Scan for the cell matching the given text and deliver its [x, y] coordinate at center. 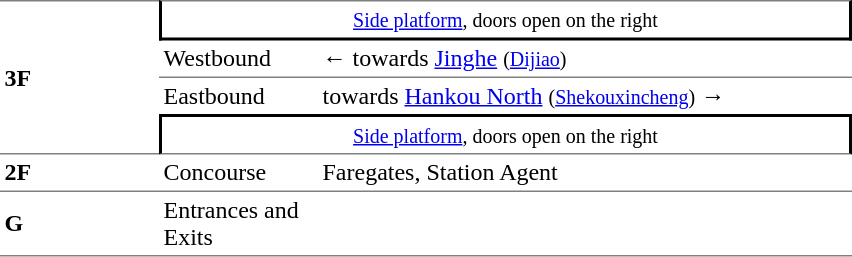
← towards Jinghe (Dijiao) [585, 58]
Eastbound [238, 95]
Concourse [238, 173]
Faregates, Station Agent [585, 173]
2F [80, 173]
G [80, 224]
3F [80, 77]
Westbound [238, 58]
Entrances and Exits [238, 224]
towards Hankou North (Shekouxincheng) → [585, 95]
